Search for the cell housing the specified text and yield its (X, Y) center coordinate. 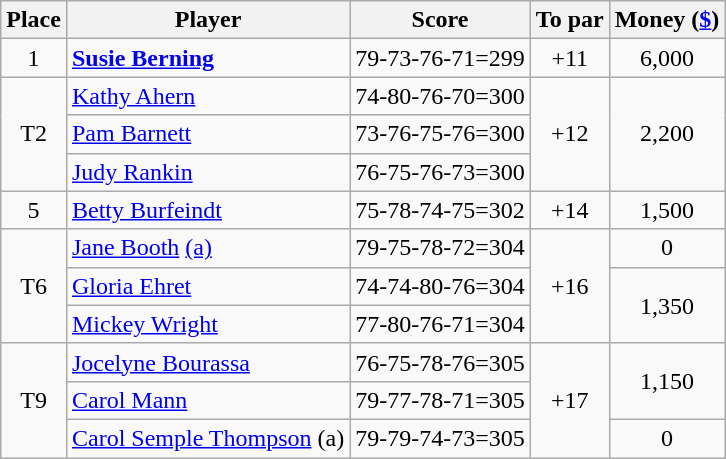
Score (440, 20)
Betty Burfeindt (208, 210)
79-75-78-72=304 (440, 248)
T2 (34, 134)
79-77-78-71=305 (440, 400)
75-78-74-75=302 (440, 210)
79-73-76-71=299 (440, 58)
Jocelyne Bourassa (208, 362)
+14 (570, 210)
Money ($) (667, 20)
2,200 (667, 134)
To par (570, 20)
77-80-76-71=304 (440, 324)
Player (208, 20)
1,150 (667, 381)
+11 (570, 58)
T6 (34, 286)
Place (34, 20)
Susie Berning (208, 58)
Gloria Ehret (208, 286)
76-75-78-76=305 (440, 362)
Kathy Ahern (208, 96)
74-74-80-76=304 (440, 286)
6,000 (667, 58)
Carol Semple Thompson (a) (208, 438)
Judy Rankin (208, 172)
73-76-75-76=300 (440, 134)
T9 (34, 400)
+16 (570, 286)
Pam Barnett (208, 134)
1,350 (667, 305)
Carol Mann (208, 400)
5 (34, 210)
+17 (570, 400)
1,500 (667, 210)
1 (34, 58)
Mickey Wright (208, 324)
76-75-76-73=300 (440, 172)
Jane Booth (a) (208, 248)
74-80-76-70=300 (440, 96)
79-79-74-73=305 (440, 438)
+12 (570, 134)
